Scan for the cell matching the given text and deliver its (x, y) coordinate at center. 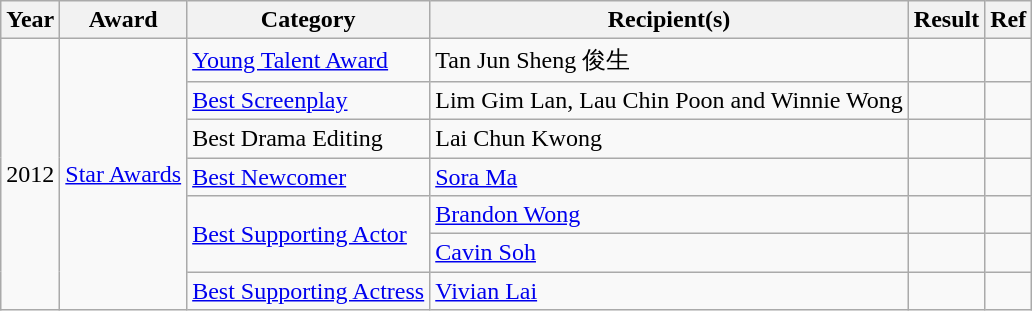
Brandon Wong (670, 215)
Star Awards (124, 174)
Lim Gim Lan, Lau Chin Poon and Winnie Wong (670, 100)
Cavin Soh (670, 253)
Recipient(s) (670, 20)
Best Drama Editing (308, 138)
Vivian Lai (670, 291)
Lai Chun Kwong (670, 138)
Result (946, 20)
Best Supporting Actress (308, 291)
2012 (30, 174)
Best Newcomer (308, 177)
Category (308, 20)
Award (124, 20)
Tan Jun Sheng 俊生 (670, 60)
Sora Ma (670, 177)
Ref (1008, 20)
Best Supporting Actor (308, 234)
Year (30, 20)
Young Talent Award (308, 60)
Best Screenplay (308, 100)
